Pinpoint the cell where the given text exists, returning its [X, Y] midpoint coordinate. 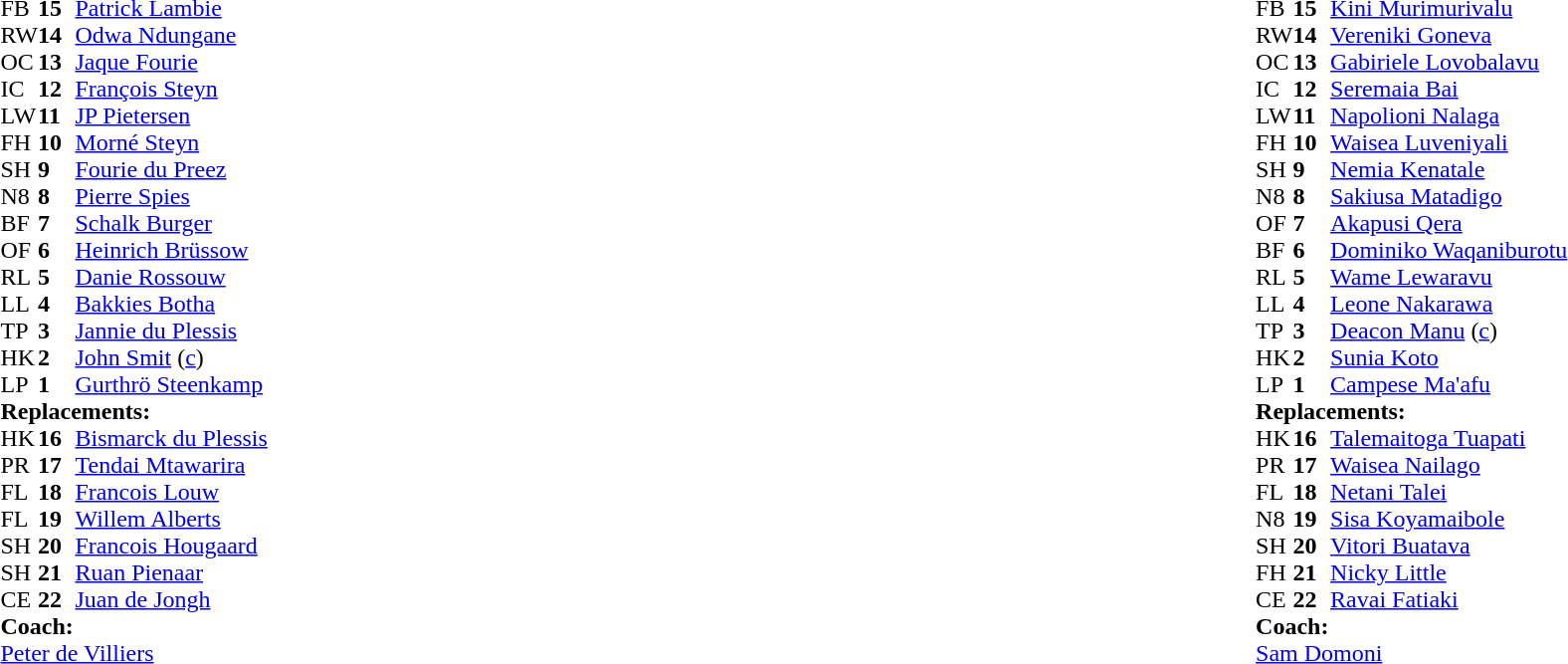
Gabiriele Lovobalavu [1449, 62]
Francois Louw [171, 492]
Schalk Burger [171, 223]
Jannie du Plessis [171, 331]
Bismarck du Plessis [171, 438]
Tendai Mtawarira [171, 466]
Francois Hougaard [171, 546]
Gurthrö Steenkamp [171, 384]
Talemaitoga Tuapati [1449, 438]
Vitori Buatava [1449, 546]
Sunia Koto [1449, 358]
Odwa Ndungane [171, 36]
Sisa Koyamaibole [1449, 520]
Ruan Pienaar [171, 573]
Heinrich Brüssow [171, 251]
Waisea Luveniyali [1449, 143]
Campese Ma'afu [1449, 384]
Akapusi Qera [1449, 223]
JP Pietersen [171, 115]
Ravai Fatiaki [1449, 599]
Netani Talei [1449, 492]
Vereniki Goneva [1449, 36]
Jaque Fourie [171, 62]
Waisea Nailago [1449, 466]
François Steyn [171, 90]
Seremaia Bai [1449, 90]
Danie Rossouw [171, 277]
Napolioni Nalaga [1449, 115]
Wame Lewaravu [1449, 277]
Deacon Manu (c) [1449, 331]
Bakkies Botha [171, 305]
Nicky Little [1449, 573]
Pierre Spies [171, 197]
Nemia Kenatale [1449, 169]
Willem Alberts [171, 520]
Fourie du Preez [171, 169]
Dominiko Waqaniburotu [1449, 251]
Leone Nakarawa [1449, 305]
Sakiusa Matadigo [1449, 197]
Morné Steyn [171, 143]
John Smit (c) [171, 358]
Juan de Jongh [171, 599]
